Return the [X, Y] coordinate for the center point of the cell that contains the specified text.  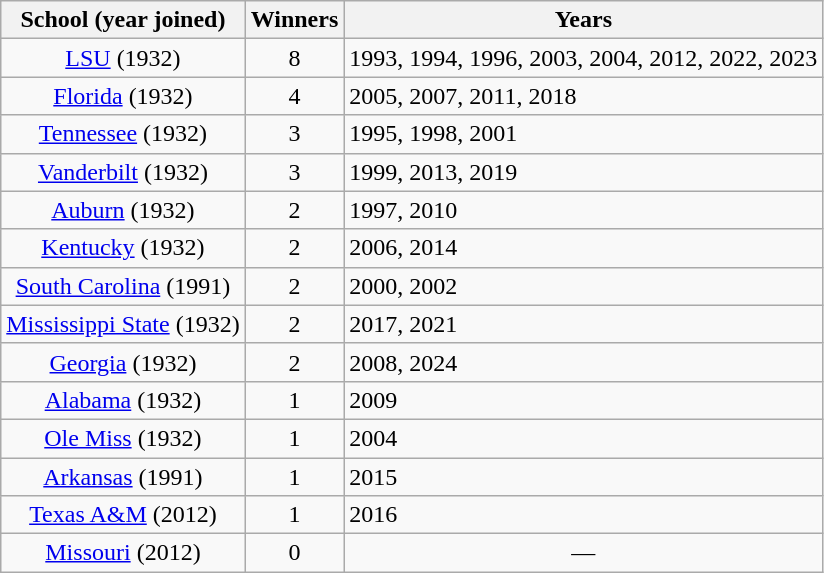
2005, 2007, 2011, 2018 [584, 96]
1999, 2013, 2019 [584, 172]
Alabama (1932) [123, 400]
4 [294, 96]
2015 [584, 477]
2000, 2002 [584, 286]
Auburn (1932) [123, 210]
8 [294, 58]
1995, 1998, 2001 [584, 134]
1997, 2010 [584, 210]
School (year joined) [123, 20]
2016 [584, 515]
Texas A&M (2012) [123, 515]
1993, 1994, 1996, 2003, 2004, 2012, 2022, 2023 [584, 58]
Missouri (2012) [123, 553]
2006, 2014 [584, 248]
Kentucky (1932) [123, 248]
Tennessee (1932) [123, 134]
2017, 2021 [584, 324]
Ole Miss (1932) [123, 438]
Mississippi State (1932) [123, 324]
Vanderbilt (1932) [123, 172]
Years [584, 20]
Florida (1932) [123, 96]
— [584, 553]
0 [294, 553]
Arkansas (1991) [123, 477]
2008, 2024 [584, 362]
LSU (1932) [123, 58]
2004 [584, 438]
South Carolina (1991) [123, 286]
2009 [584, 400]
Winners [294, 20]
Georgia (1932) [123, 362]
